Search for the cell housing the specified text and yield its [X, Y] center coordinate. 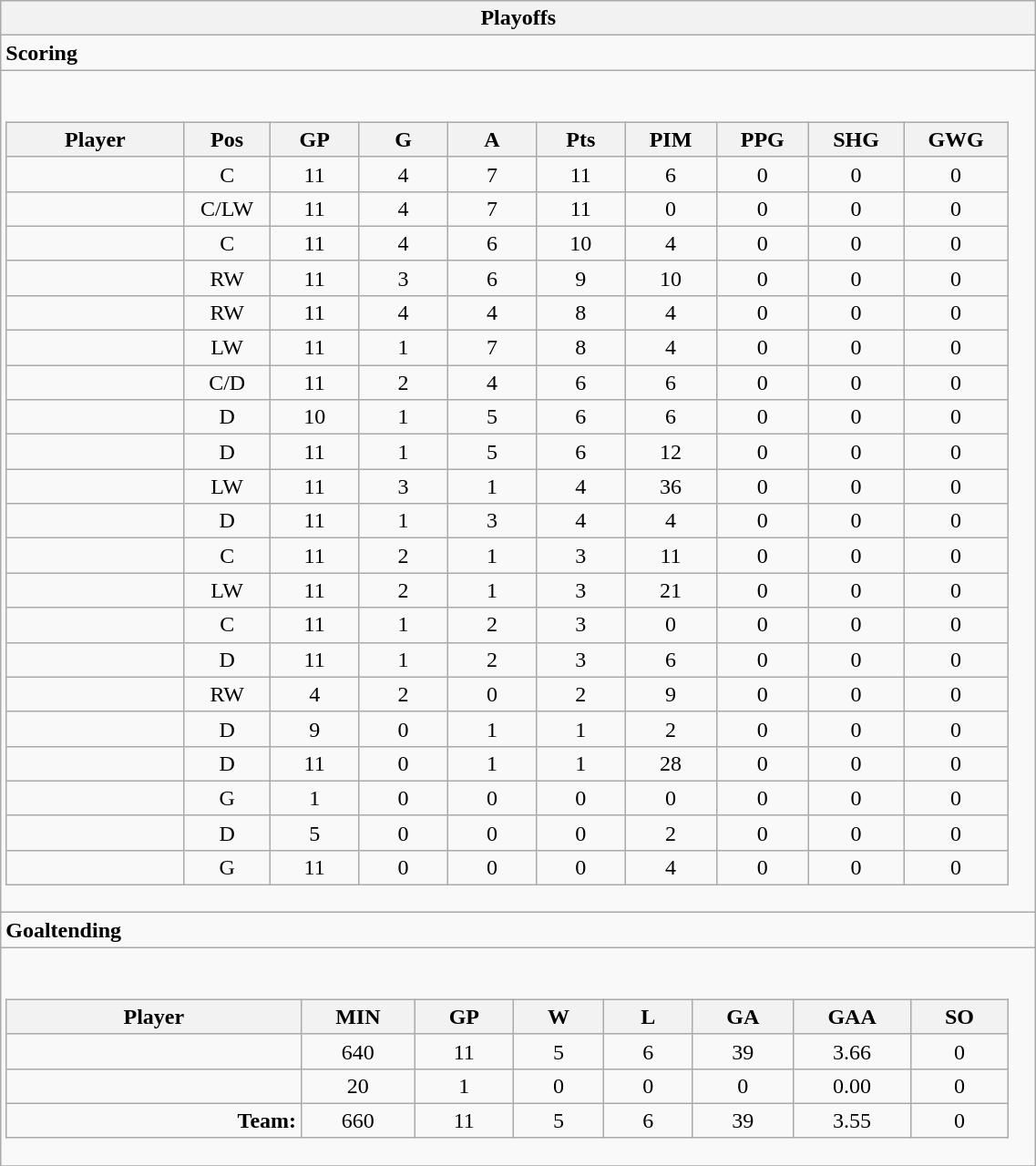
PPG [762, 139]
L [649, 1017]
MIN [358, 1017]
Player MIN GP W L GA GAA SO 640 11 5 6 39 3.66 0 20 1 0 0 0 0.00 0 Team: 660 11 5 6 39 3.55 0 [518, 1057]
Playoffs [518, 18]
SHG [856, 139]
Pts [581, 139]
3.55 [852, 1120]
GWG [957, 139]
W [559, 1017]
Team: [154, 1120]
Pos [228, 139]
21 [671, 590]
SO [959, 1017]
12 [671, 452]
28 [671, 763]
640 [358, 1051]
GA [744, 1017]
Goaltending [518, 930]
C/D [228, 383]
660 [358, 1120]
0.00 [852, 1086]
A [492, 139]
20 [358, 1086]
GAA [852, 1017]
36 [671, 486]
C/LW [228, 209]
PIM [671, 139]
Scoring [518, 53]
3.66 [852, 1051]
